Scan for the cell matching the given text and deliver its [X, Y] coordinate at center. 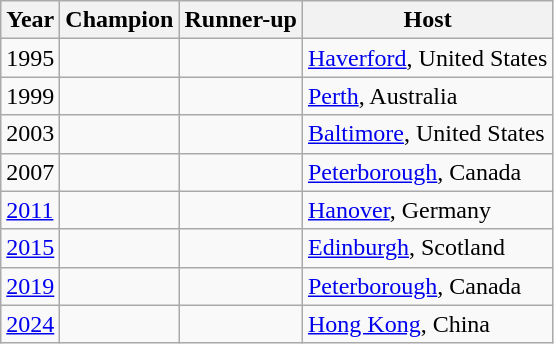
Hanover, Germany [427, 210]
Perth, Australia [427, 96]
1999 [30, 96]
2003 [30, 134]
2024 [30, 324]
2011 [30, 210]
Hong Kong, China [427, 324]
Baltimore, United States [427, 134]
Haverford, United States [427, 58]
2015 [30, 248]
Runner-up [241, 20]
Edinburgh, Scotland [427, 248]
Host [427, 20]
1995 [30, 58]
Year [30, 20]
2007 [30, 172]
2019 [30, 286]
Champion [120, 20]
